Scan for the cell matching the given text and deliver its [X, Y] coordinate at center. 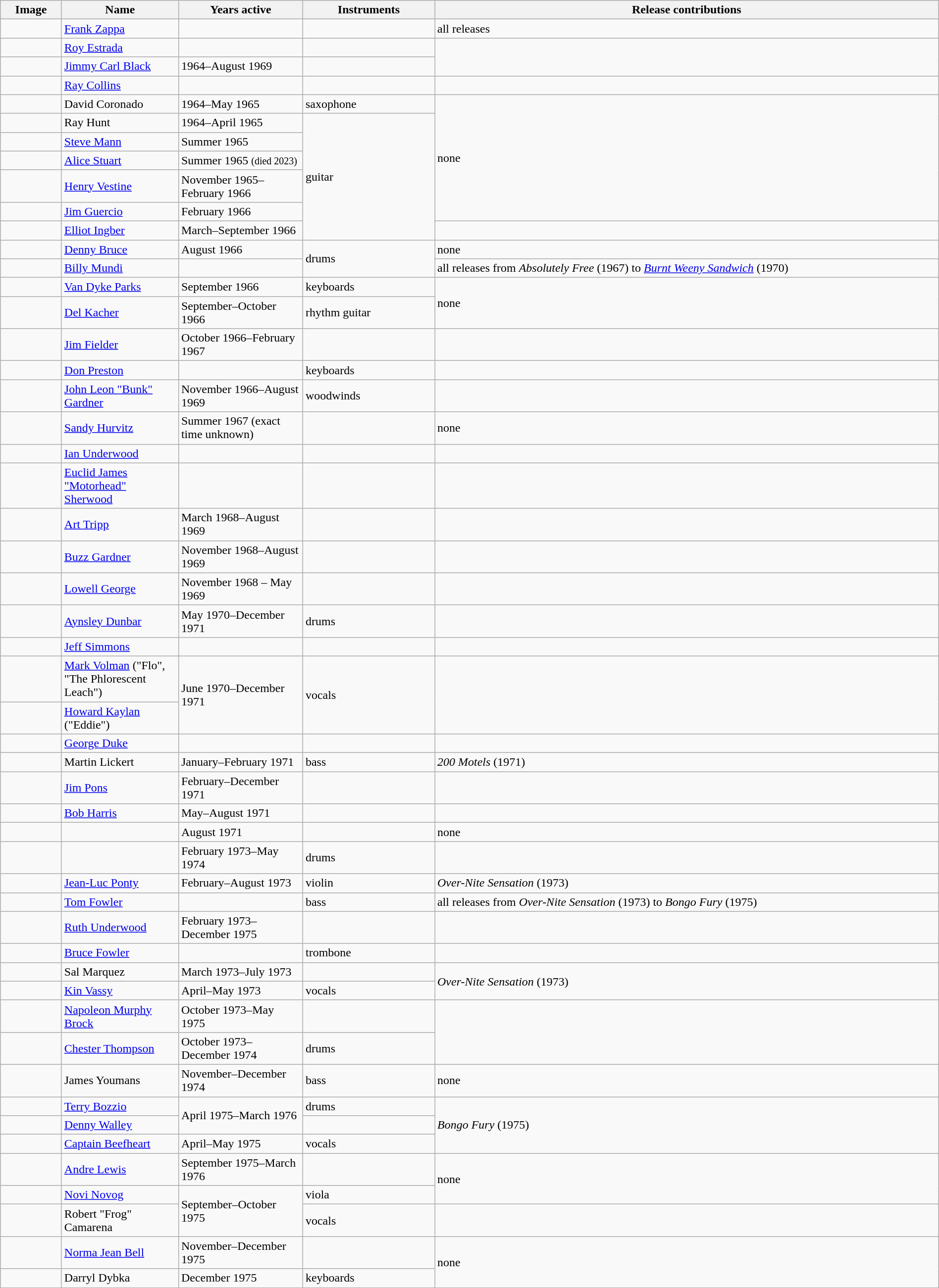
Jimmy Carl Black [120, 66]
November–December 1975 [241, 1252]
Frank Zappa [120, 29]
April–May 1975 [241, 1144]
Novi Novog [120, 1195]
November 1968–August 1969 [241, 556]
Ray Collins [120, 85]
Image [31, 10]
Roy Estrada [120, 48]
James Youmans [120, 1080]
Summer 1967 (exact time unknown) [241, 428]
rhythm guitar [368, 313]
February–August 1973 [241, 883]
March–September 1966 [241, 230]
April 1975–March 1976 [241, 1116]
Summer 1965 [241, 142]
Chester Thompson [120, 1048]
Jim Fielder [120, 345]
Napoleon Murphy Brock [120, 1016]
Aynsley Dunbar [120, 621]
February 1973–December 1975 [241, 928]
Ian Underwood [120, 453]
Del Kacher [120, 313]
Instruments [368, 10]
Van Dyke Parks [120, 287]
September–October 1966 [241, 313]
Release contributions [687, 10]
Mark Volman ("Flo", "The Phlorescent Leach") [120, 679]
September 1975–March 1976 [241, 1169]
Jean-Luc Ponty [120, 883]
woodwinds [368, 396]
1964–August 1969 [241, 66]
David Coronado [120, 104]
saxophone [368, 104]
viola [368, 1195]
Bob Harris [120, 813]
December 1975 [241, 1278]
trombone [368, 953]
Steve Mann [120, 142]
Alice Stuart [120, 160]
February 1973–May 1974 [241, 857]
May 1970–December 1971 [241, 621]
August 1966 [241, 249]
November–December 1974 [241, 1080]
Jim Pons [120, 788]
Kin Vassy [120, 991]
Ray Hunt [120, 123]
October 1966–February 1967 [241, 345]
Bruce Fowler [120, 953]
all releases [687, 29]
Andre Lewis [120, 1169]
Sal Marquez [120, 972]
Art Tripp [120, 525]
Sandy Hurvitz [120, 428]
Elliot Ingber [120, 230]
November 1968 – May 1969 [241, 589]
Henry Vestine [120, 186]
guitar [368, 176]
February–December 1971 [241, 788]
February 1966 [241, 211]
November 1966–August 1969 [241, 396]
Lowell George [120, 589]
Jim Guercio [120, 211]
1964–May 1965 [241, 104]
Billy Mundi [120, 268]
Captain Beefheart [120, 1144]
Name [120, 10]
200 Motels (1971) [687, 762]
Tom Fowler [120, 902]
Terry Bozzio [120, 1106]
Robert "Frog" Camarena [120, 1221]
November 1965–February 1966 [241, 186]
Denny Walley [120, 1125]
August 1971 [241, 832]
Summer 1965 (died 2023) [241, 160]
all releases from Over-Nite Sensation (1973) to Bongo Fury (1975) [687, 902]
1964–April 1965 [241, 123]
all releases from Absolutely Free (1967) to Burnt Weeny Sandwich (1970) [687, 268]
violin [368, 883]
Don Preston [120, 370]
John Leon "Bunk" Gardner [120, 396]
January–February 1971 [241, 762]
Darryl Dybka [120, 1278]
Howard Kaylan ("Eddie") [120, 718]
May–August 1971 [241, 813]
Martin Lickert [120, 762]
June 1970–December 1971 [241, 695]
Jeff Simmons [120, 646]
Denny Bruce [120, 249]
March 1968–August 1969 [241, 525]
Years active [241, 10]
Buzz Gardner [120, 556]
March 1973–July 1973 [241, 972]
George Duke [120, 743]
September 1966 [241, 287]
Ruth Underwood [120, 928]
Euclid James "Motorhead" Sherwood [120, 486]
Norma Jean Bell [120, 1252]
April–May 1973 [241, 991]
September–October 1975 [241, 1211]
October 1973–December 1974 [241, 1048]
October 1973–May 1975 [241, 1016]
Bongo Fury (1975) [687, 1125]
